Detect which cell encompasses the target text, then output its (X, Y) center coordinate. 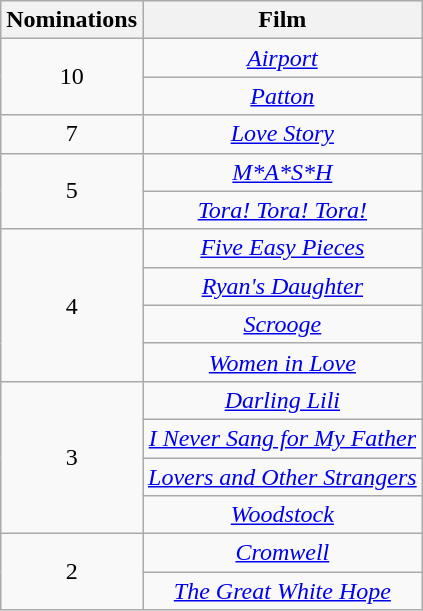
I Never Sang for My Father (282, 438)
Cromwell (282, 553)
Tora! Tora! Tora! (282, 210)
Airport (282, 58)
3 (72, 457)
2 (72, 572)
Ryan's Daughter (282, 286)
4 (72, 305)
Scrooge (282, 324)
Love Story (282, 134)
5 (72, 191)
The Great White Hope (282, 591)
10 (72, 77)
7 (72, 134)
Women in Love (282, 362)
Five Easy Pieces (282, 248)
Lovers and Other Strangers (282, 477)
Nominations (72, 20)
Patton (282, 96)
Woodstock (282, 515)
Film (282, 20)
Darling Lili (282, 400)
M*A*S*H (282, 172)
